Locate the cell with the specified text and output its [x, y] center coordinate. 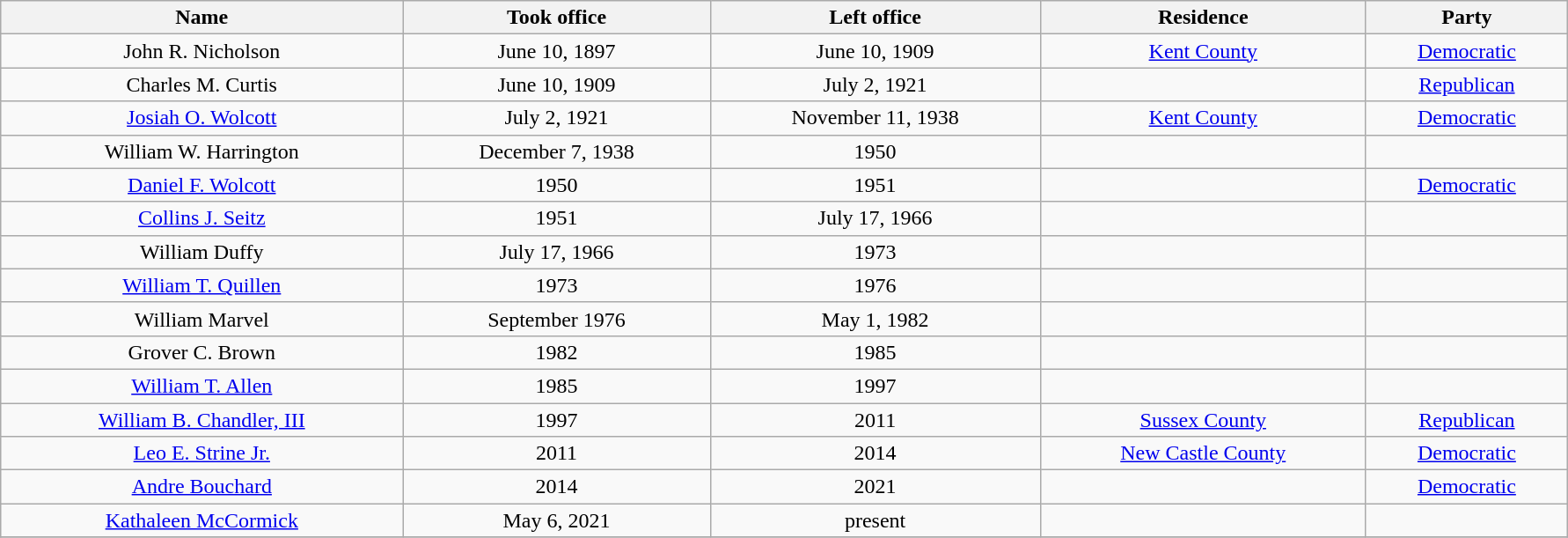
June 10, 1897 [556, 51]
1982 [556, 352]
Kathaleen McCormick [202, 520]
May 1, 1982 [875, 319]
Took office [556, 18]
William Duffy [202, 252]
December 7, 1938 [556, 151]
Josiah O. Wolcott [202, 118]
Name [202, 18]
William T. Allen [202, 386]
May 6, 2021 [556, 520]
William B. Chandler, III [202, 420]
Leo E. Strine Jr. [202, 453]
2021 [875, 487]
Party [1466, 18]
present [875, 520]
New Castle County [1203, 453]
1976 [875, 285]
Collins J. Seitz [202, 218]
Sussex County [1203, 420]
William W. Harrington [202, 151]
Grover C. Brown [202, 352]
William T. Quillen [202, 285]
Left office [875, 18]
Andre Bouchard [202, 487]
William Marvel [202, 319]
September 1976 [556, 319]
John R. Nicholson [202, 51]
Daniel F. Wolcott [202, 185]
November 11, 1938 [875, 118]
Charles M. Curtis [202, 85]
Residence [1203, 18]
